Locate the cell with the specified text and output its (X, Y) center coordinate. 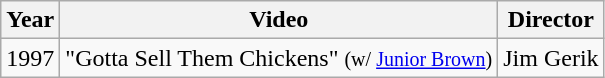
Video (279, 20)
"Gotta Sell Them Chickens" (w/ Junior Brown) (279, 58)
Jim Gerik (551, 58)
Director (551, 20)
1997 (30, 58)
Year (30, 20)
